Locate the cell with the specified text and output its (x, y) center coordinate. 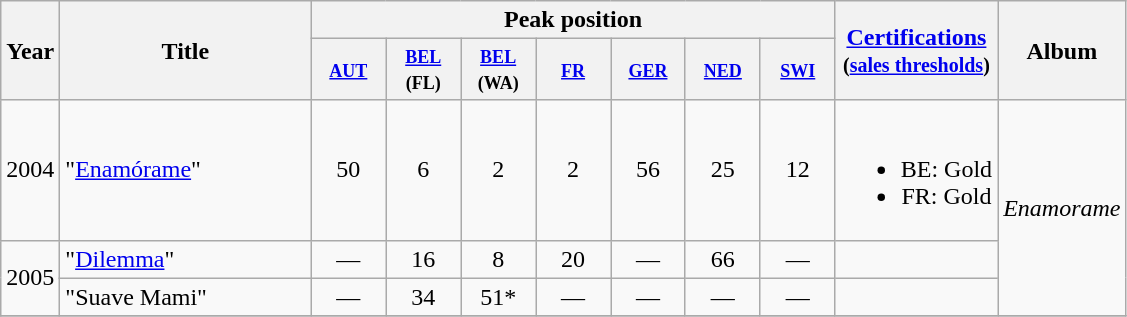
8 (498, 259)
"Suave Mami" (186, 297)
BE: GoldFR: Gold (916, 170)
6 (424, 170)
2005 (30, 278)
50 (348, 170)
AUT (348, 70)
NED (722, 70)
Enamorame (1062, 208)
16 (424, 259)
FR (574, 70)
Year (30, 50)
"Dilemma" (186, 259)
BEL (WA) (498, 70)
SWI (798, 70)
BEL (FL) (424, 70)
20 (574, 259)
25 (722, 170)
Album (1062, 50)
Title (186, 50)
56 (648, 170)
GER (648, 70)
12 (798, 170)
"Enamórame" (186, 170)
34 (424, 297)
2004 (30, 170)
51* (498, 297)
Peak position (573, 20)
Certifications(sales thresholds) (916, 50)
66 (722, 259)
